Capture the cell that displays the provided text and extract its [x, y] central coordinate. 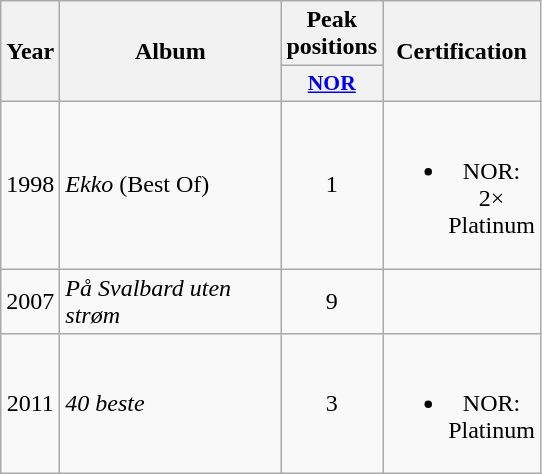
NOR [332, 84]
Peak positions [332, 34]
Album [170, 52]
På Svalbard uten strøm [170, 300]
2011 [30, 404]
40 beste [170, 404]
Year [30, 52]
Ekko (Best Of) [170, 184]
NOR: Platinum [462, 404]
9 [332, 300]
Certification [462, 52]
2007 [30, 300]
3 [332, 404]
1 [332, 184]
1998 [30, 184]
NOR: 2× Platinum [462, 184]
